Pinpoint the cell where the given text exists, returning its [x, y] midpoint coordinate. 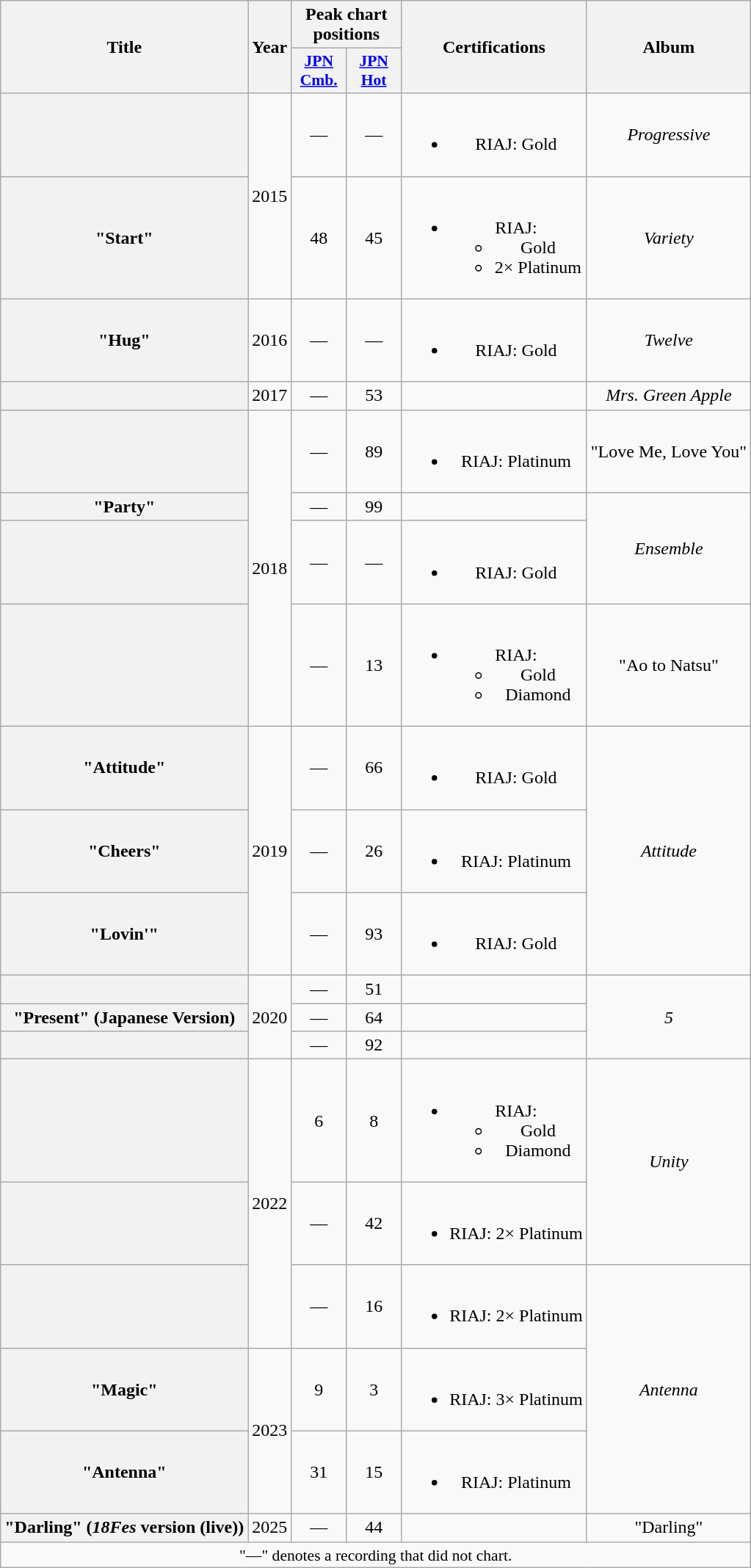
"Hug" [125, 341]
2015 [270, 196]
3 [374, 1389]
93 [374, 934]
51 [374, 990]
"—" denotes a recording that did not chart. [376, 1555]
"Lovin'" [125, 934]
6 [319, 1120]
Variety [668, 238]
"Antenna" [125, 1473]
5 [668, 1017]
64 [374, 1017]
2016 [270, 341]
Year [270, 47]
66 [374, 768]
JPNHot [374, 70]
"Present" (Japanese Version) [125, 1017]
RIAJ:Gold 2× Platinum [495, 238]
"Attitude" [125, 768]
"Darling" (18Fes version (live)) [125, 1528]
2018 [270, 568]
"Party" [125, 507]
13 [374, 665]
99 [374, 507]
53 [374, 396]
"Love Me, Love You" [668, 451]
Title [125, 47]
15 [374, 1473]
Mrs. Green Apple [668, 396]
Twelve [668, 341]
2022 [270, 1204]
45 [374, 238]
8 [374, 1120]
42 [374, 1223]
2020 [270, 1017]
RIAJ: 3× Platinum [495, 1389]
Progressive [668, 135]
Peak chart positions [347, 25]
"Start" [125, 238]
44 [374, 1528]
Unity [668, 1162]
9 [319, 1389]
"Ao to Natsu" [668, 665]
2019 [270, 850]
Attitude [668, 850]
"Magic" [125, 1389]
2017 [270, 396]
2023 [270, 1431]
Ensemble [668, 548]
89 [374, 451]
Album [668, 47]
"Cheers" [125, 850]
JPNCmb. [319, 70]
31 [319, 1473]
2025 [270, 1528]
92 [374, 1045]
Antenna [668, 1389]
"Darling" [668, 1528]
48 [319, 238]
16 [374, 1307]
26 [374, 850]
Certifications [495, 47]
